Search for the cell housing the specified text and yield its (X, Y) center coordinate. 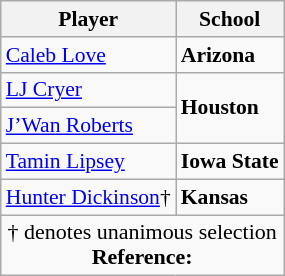
Caleb Love (88, 55)
Hunter Dickinson† (88, 197)
Tamin Lipsey (88, 162)
Iowa State (230, 162)
Houston (230, 108)
LJ Cryer (88, 90)
Player (88, 19)
School (230, 19)
† denotes unanimous selectionReference: (142, 246)
J’Wan Roberts (88, 126)
Arizona (230, 55)
Kansas (230, 197)
